From the cell containing the given text, extract its center point as [X, Y] coordinate. 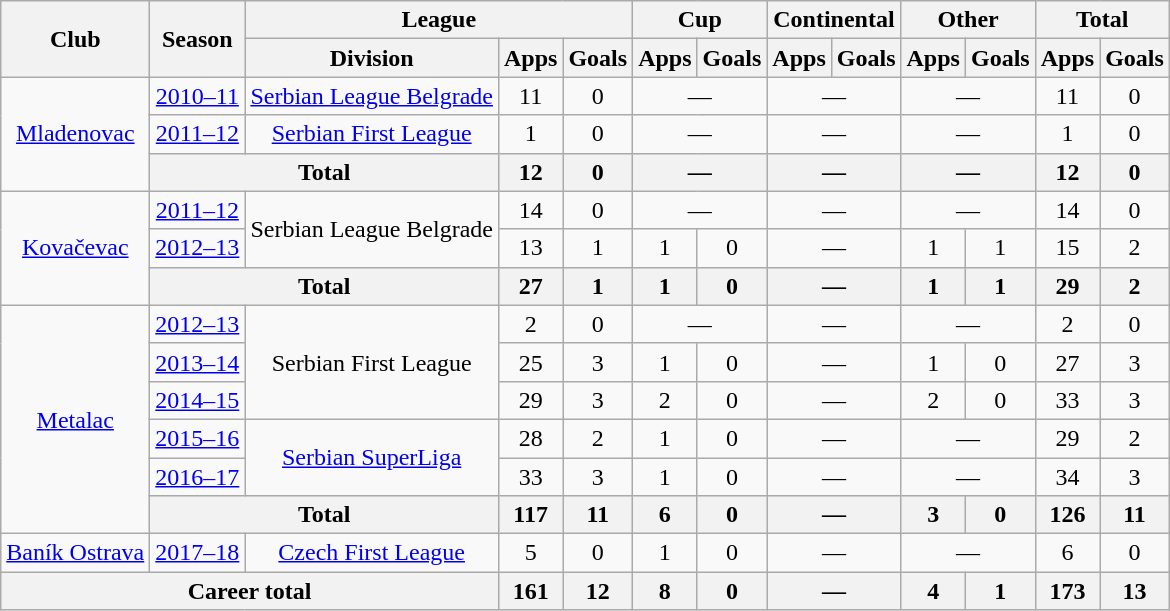
Continental [834, 20]
8 [665, 591]
25 [530, 362]
Other [968, 20]
Serbian SuperLiga [372, 457]
Career total [250, 591]
117 [530, 515]
Club [76, 39]
League [439, 20]
126 [1067, 515]
2015–16 [198, 438]
2013–14 [198, 362]
5 [530, 553]
Kovačevac [76, 248]
2016–17 [198, 477]
2017–18 [198, 553]
4 [933, 591]
Division [372, 58]
2014–15 [198, 400]
Metalac [76, 419]
2010–11 [198, 96]
34 [1067, 477]
28 [530, 438]
Cup [700, 20]
15 [1067, 248]
161 [530, 591]
Czech First League [372, 553]
173 [1067, 591]
Mladenovac [76, 134]
Season [198, 39]
Baník Ostrava [76, 553]
